Scan for the cell matching the given text and deliver its (x, y) coordinate at center. 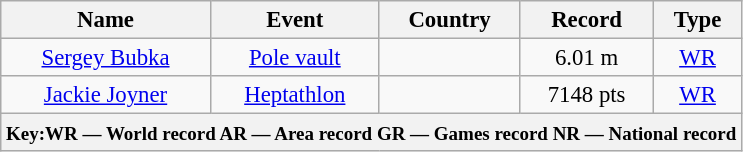
7148 pts (587, 95)
6.01 m (587, 58)
Sergey Bubka (106, 58)
Jackie Joyner (106, 95)
Pole vault (294, 58)
Key:WR — World record AR — Area record GR — Games record NR — National record (372, 133)
Record (587, 20)
Type (697, 20)
Country (449, 20)
Name (106, 20)
Event (294, 20)
Heptathlon (294, 95)
